Output the (x, y) coordinate of the center of the cell containing the given text.  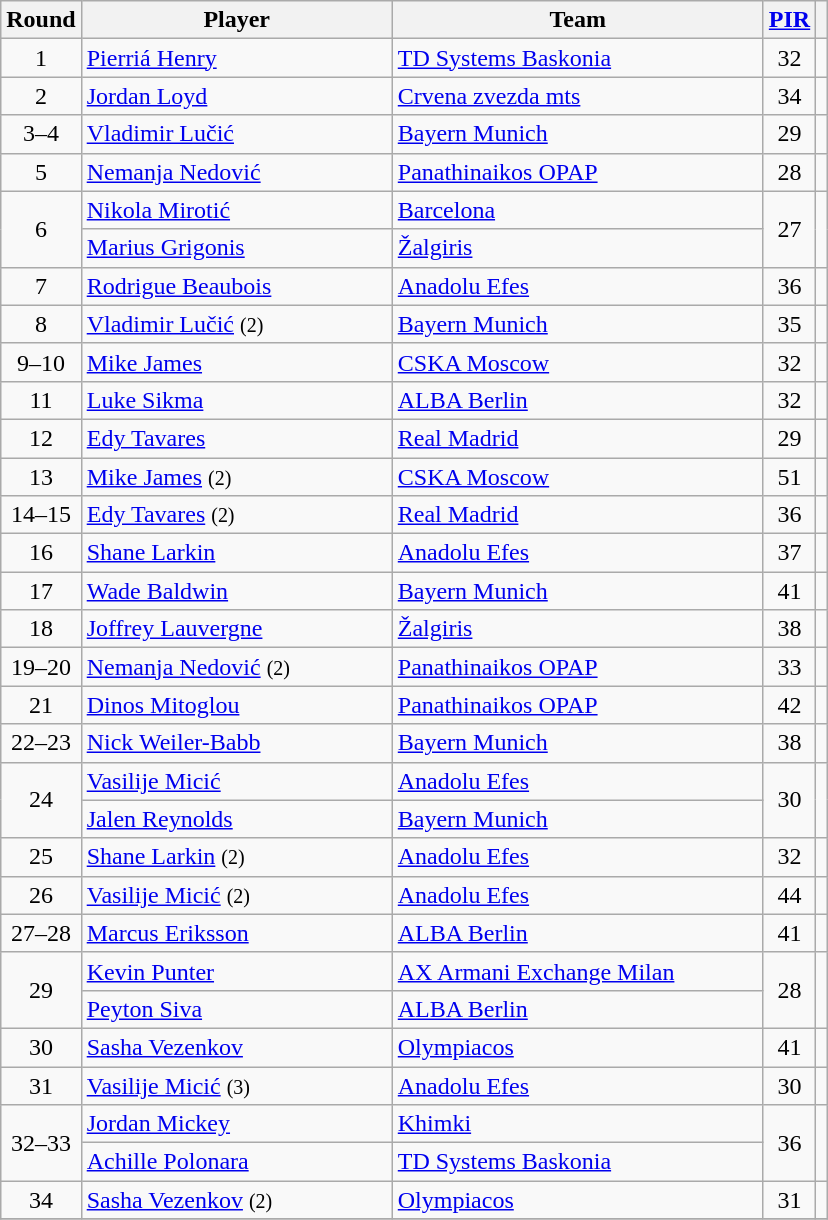
32–33 (41, 1143)
42 (789, 705)
Team (578, 20)
Jordan Loyd (236, 96)
Vladimir Lučić (2) (236, 324)
14–15 (41, 515)
51 (789, 477)
Vladimir Lučić (236, 134)
35 (789, 324)
Dinos Mitoglou (236, 705)
PIR (789, 20)
26 (41, 895)
Khimki (578, 1124)
Shane Larkin (236, 553)
21 (41, 705)
Edy Tavares (236, 438)
33 (789, 667)
Edy Tavares (2) (236, 515)
Jalen Reynolds (236, 819)
24 (41, 800)
Luke Sikma (236, 400)
16 (41, 553)
1 (41, 58)
Mike James (236, 362)
Wade Baldwin (236, 591)
Sasha Vezenkov (2) (236, 1200)
18 (41, 629)
Barcelona (578, 210)
25 (41, 857)
Sasha Vezenkov (236, 1047)
8 (41, 324)
37 (789, 553)
AX Armani Exchange Milan (578, 971)
3–4 (41, 134)
Marius Grigonis (236, 248)
Vasilije Micić (236, 781)
Vasilije Micić (3) (236, 1085)
Nick Weiler-Babb (236, 743)
27–28 (41, 933)
Mike James (2) (236, 477)
Joffrey Lauvergne (236, 629)
Jordan Mickey (236, 1124)
13 (41, 477)
Nemanja Nedović (2) (236, 667)
6 (41, 229)
2 (41, 96)
Shane Larkin (2) (236, 857)
Round (41, 20)
11 (41, 400)
Player (236, 20)
Nikola Mirotić (236, 210)
22–23 (41, 743)
19–20 (41, 667)
44 (789, 895)
Achille Polonara (236, 1162)
Marcus Eriksson (236, 933)
9–10 (41, 362)
7 (41, 286)
17 (41, 591)
27 (789, 229)
5 (41, 172)
Vasilije Micić (2) (236, 895)
Pierriá Henry (236, 58)
Kevin Punter (236, 971)
Rodrigue Beaubois (236, 286)
Nemanja Nedović (236, 172)
Peyton Siva (236, 1009)
12 (41, 438)
Crvena zvezda mts (578, 96)
